From the cell containing the given text, extract its center point as (X, Y) coordinate. 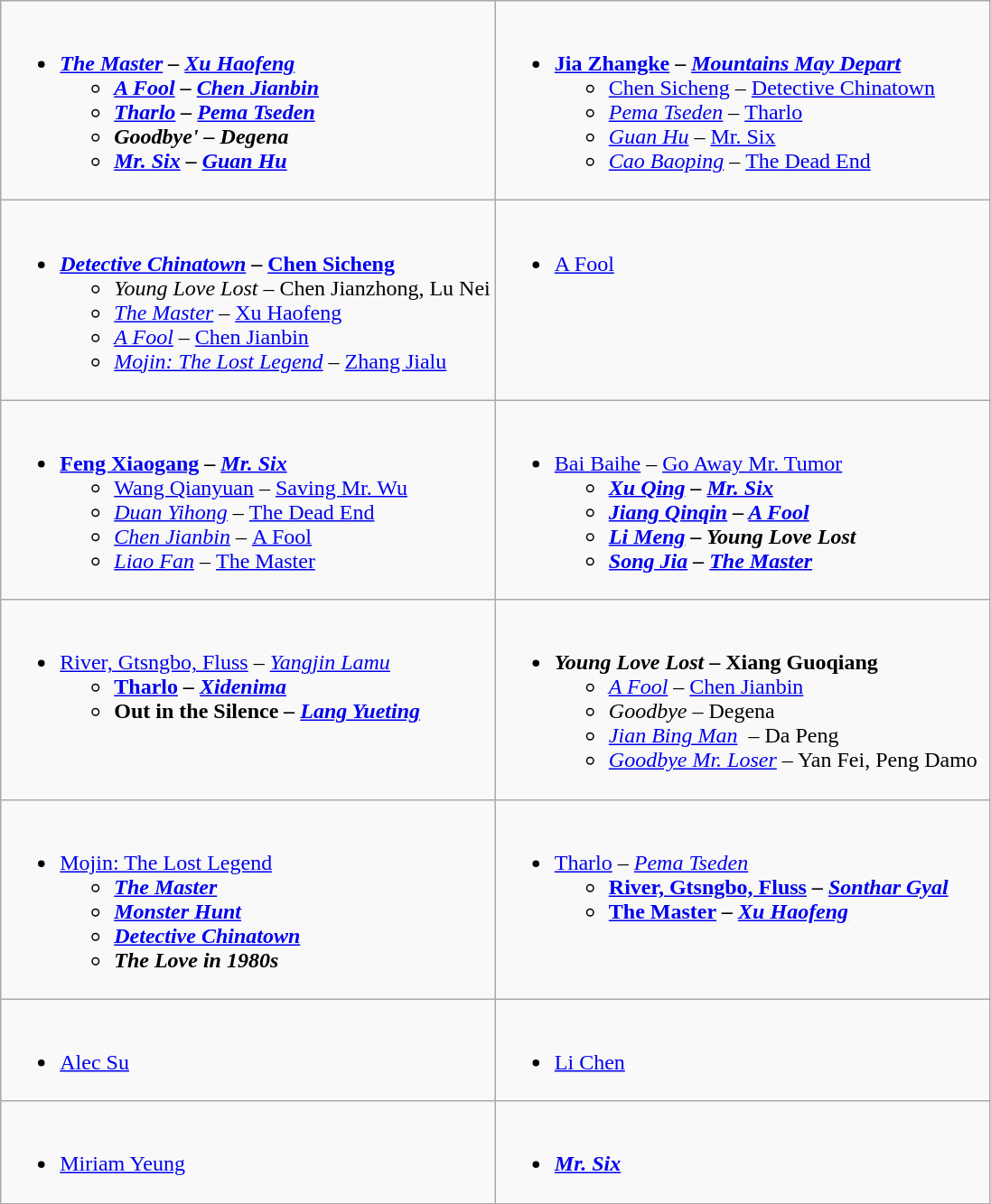
Alec Su (248, 1050)
Young Love Lost – Xiang GuoqiangA Fool – Chen JianbinGoodbye – DegenaJian Bing Man – Da PengGoodbye Mr. Loser – Yan Fei, Peng Damo (743, 699)
Miriam Yeung (248, 1153)
Li Chen (743, 1050)
Bai Baihe – Go Away Mr. TumorXu Qing – Mr. SixJiang Qinqin – A FoolLi Meng – Young Love LostSong Jia – The Master (743, 500)
Mr. Six (743, 1153)
Feng Xiaogang – Mr. SixWang Qianyuan – Saving Mr. WuDuan Yihong – The Dead EndChen Jianbin – A FoolLiao Fan – The Master (248, 500)
Tharlo – Pema TsedenRiver, Gtsngbo, Fluss – Sonthar GyalThe Master – Xu Haofeng (743, 900)
River, Gtsngbo, Fluss – Yangjin LamuTharlo – XidenimaOut in the Silence – Lang Yueting (248, 699)
Mojin: The Lost LegendThe MasterMonster HuntDetective ChinatownThe Love in 1980s (248, 900)
The Master – Xu HaofengA Fool – Chen JianbinTharlo – Pema TsedenGoodbye' – DegenaMr. Six – Guan Hu (248, 101)
Jia Zhangke – Mountains May DepartChen Sicheng – Detective ChinatownPema Tseden – TharloGuan Hu – Mr. SixCao Baoping – The Dead End (743, 101)
A Fool (743, 300)
